Detect which cell encompasses the target text, then output its (x, y) center coordinate. 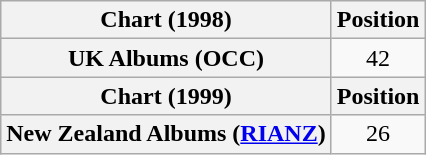
42 (378, 58)
UK Albums (OCC) (166, 58)
New Zealand Albums (RIANZ) (166, 134)
Chart (1998) (166, 20)
Chart (1999) (166, 96)
26 (378, 134)
